Return [x, y] of the center of cell containing provided text 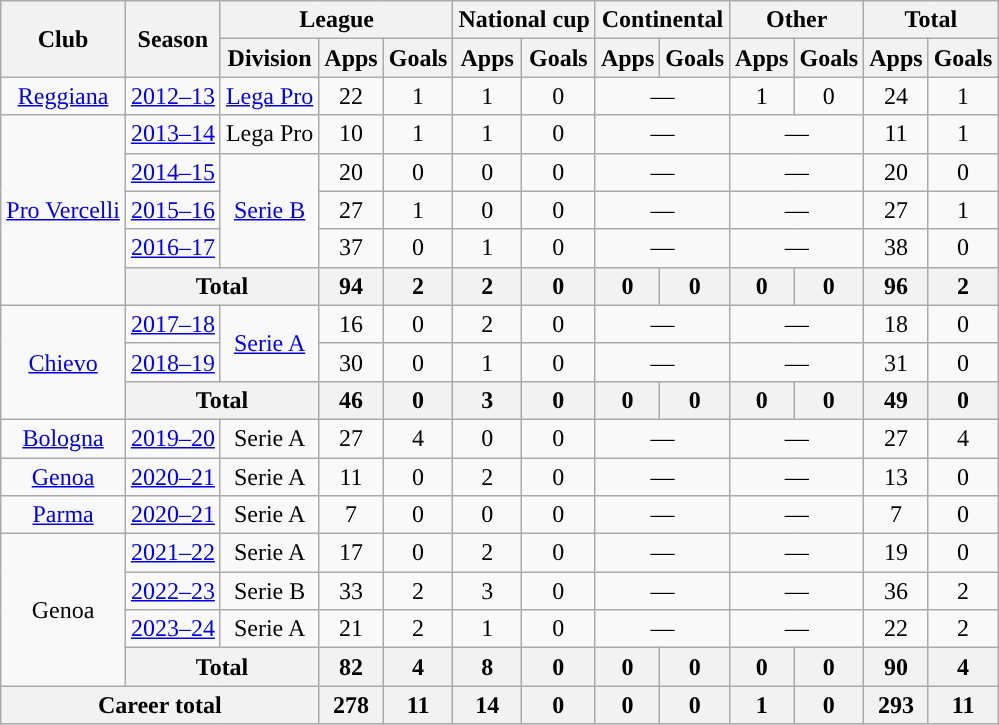
49 [896, 400]
94 [351, 286]
16 [351, 324]
2021–22 [172, 553]
19 [896, 553]
46 [351, 400]
2014–15 [172, 172]
2012–13 [172, 96]
2016–17 [172, 248]
13 [896, 477]
2019–20 [172, 438]
30 [351, 362]
37 [351, 248]
Parma [64, 515]
2015–16 [172, 210]
90 [896, 667]
17 [351, 553]
2018–19 [172, 362]
33 [351, 591]
2013–14 [172, 134]
Pro Vercelli [64, 210]
Continental [662, 20]
8 [487, 667]
Career total [160, 705]
Chievo [64, 362]
League [336, 20]
24 [896, 96]
96 [896, 286]
Club [64, 39]
38 [896, 248]
278 [351, 705]
Other [797, 20]
Season [172, 39]
2022–23 [172, 591]
Bologna [64, 438]
14 [487, 705]
82 [351, 667]
21 [351, 629]
10 [351, 134]
2017–18 [172, 324]
36 [896, 591]
Reggiana [64, 96]
2023–24 [172, 629]
Division [269, 58]
31 [896, 362]
293 [896, 705]
18 [896, 324]
National cup [524, 20]
